Search for the cell housing the specified text and yield its (X, Y) center coordinate. 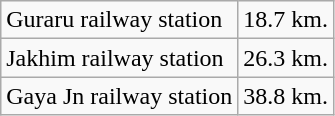
26.3 km. (286, 58)
Jakhim railway station (120, 58)
38.8 km. (286, 96)
18.7 km. (286, 20)
Gaya Jn railway station (120, 96)
Guraru railway station (120, 20)
